Determine the [x, y] coordinate at the center of the cell enclosing the given text.  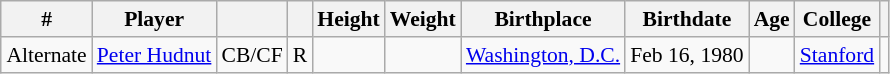
Peter Hudnut [154, 55]
CB/CF [252, 55]
Age [772, 19]
Birthplace [543, 19]
Weight [423, 19]
Washington, D.C. [543, 55]
# [46, 19]
R [300, 55]
Player [154, 19]
College [837, 19]
Birthdate [686, 19]
Height [348, 19]
Alternate [46, 55]
Stanford [837, 55]
Feb 16, 1980 [686, 55]
